Scan for the cell matching the given text and deliver its [X, Y] coordinate at center. 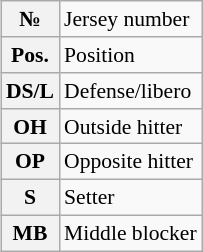
OP [30, 162]
Setter [130, 197]
Jersey number [130, 19]
Position [130, 55]
MB [30, 233]
Opposite hitter [130, 162]
OH [30, 126]
Middle blocker [130, 233]
DS/L [30, 91]
Pos. [30, 55]
Outside hitter [130, 126]
№ [30, 19]
S [30, 197]
Defense/libero [130, 91]
